Extract the [x, y] coordinate from the center of the cell holding the provided text.  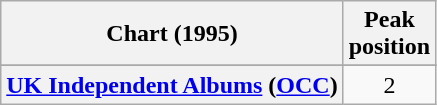
Chart (1995) [172, 34]
Peakposition [389, 34]
UK Independent Albums (OCC) [172, 85]
2 [389, 85]
